Pinpoint the cell where the given text exists, returning its (X, Y) midpoint coordinate. 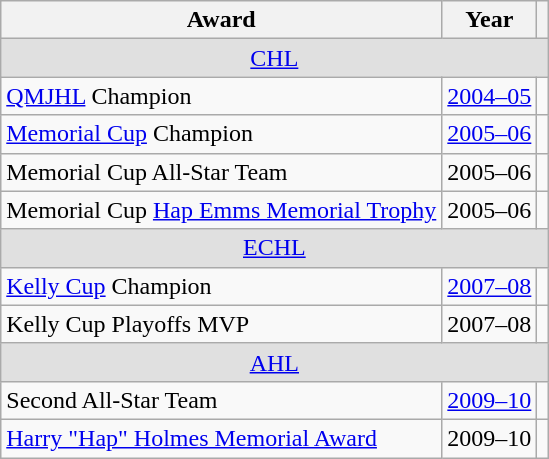
Kelly Cup Champion (222, 286)
ECHL (274, 248)
AHL (274, 362)
Memorial Cup All-Star Team (222, 172)
QMJHL Champion (222, 96)
Memorial Cup Champion (222, 134)
Harry "Hap" Holmes Memorial Award (222, 438)
Kelly Cup Playoffs MVP (222, 324)
Year (490, 20)
Second All-Star Team (222, 400)
CHL (274, 58)
Memorial Cup Hap Emms Memorial Trophy (222, 210)
2004–05 (490, 96)
Award (222, 20)
